Extract the (X, Y) coordinate from the center of the cell holding the provided text.  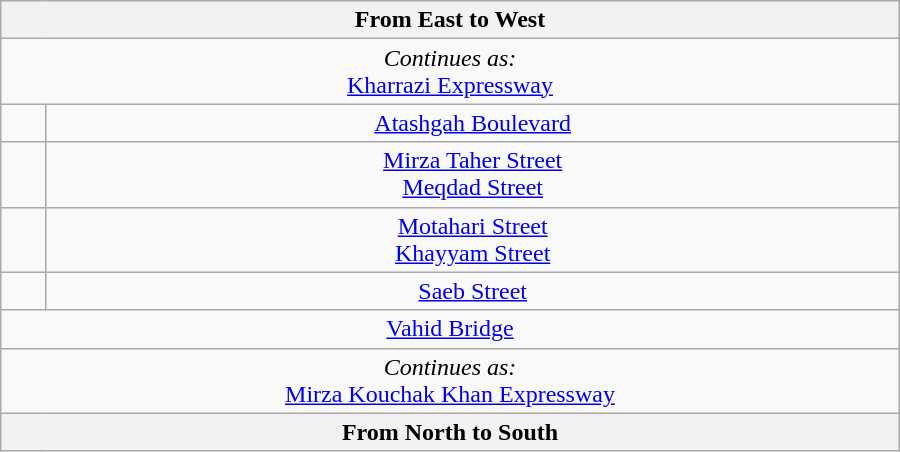
From North to South (450, 432)
Atashgah Boulevard (472, 123)
Saeb Street (472, 291)
Continues as: Kharrazi Expressway (450, 72)
Continues as: Mirza Kouchak Khan Expressway (450, 380)
Mirza Taher Street Meqdad Street (472, 174)
From East to West (450, 20)
Motahari Street Khayyam Street (472, 240)
Vahid Bridge (450, 329)
